From the cell containing the given text, extract its center point as [X, Y] coordinate. 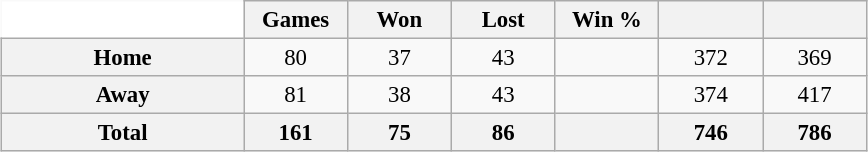
86 [503, 133]
Away [123, 95]
Home [123, 57]
37 [399, 57]
Games [296, 20]
161 [296, 133]
Won [399, 20]
Win % [607, 20]
369 [815, 57]
75 [399, 133]
80 [296, 57]
Lost [503, 20]
786 [815, 133]
81 [296, 95]
374 [711, 95]
417 [815, 95]
372 [711, 57]
Total [123, 133]
746 [711, 133]
38 [399, 95]
